Extract the [x, y] coordinate from the center of the cell holding the provided text.  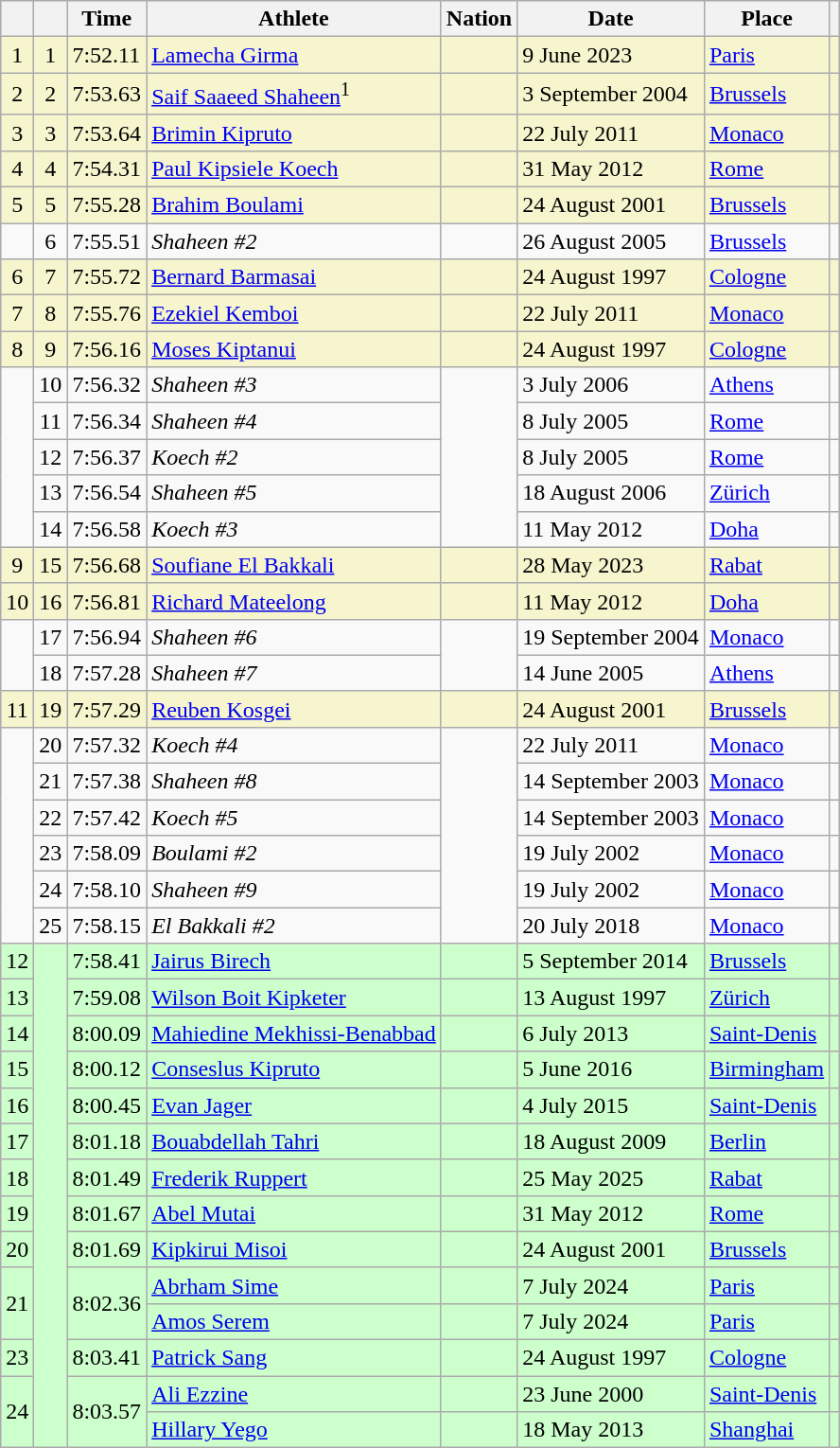
7:57.38 [107, 782]
Mahiedine Mekhissi-Benabbad [294, 1033]
3 September 2004 [611, 95]
14 June 2005 [611, 673]
13 August 1997 [611, 998]
23 June 2000 [611, 1394]
8:02.36 [107, 1303]
Ali Ezzine [294, 1394]
Patrick Sang [294, 1358]
6 July 2013 [611, 1033]
Soufiane El Bakkali [294, 565]
Berlin [766, 1141]
7:52.11 [107, 55]
Koech #2 [294, 457]
7:54.31 [107, 168]
4 July 2015 [611, 1105]
Shaheen #9 [294, 890]
7:58.09 [107, 854]
5 September 2014 [611, 962]
Hillary Yego [294, 1430]
9 June 2023 [611, 55]
Shaheen #4 [294, 421]
Koech #5 [294, 818]
Amos Serem [294, 1321]
7:56.34 [107, 421]
7:56.54 [107, 493]
Kipkirui Misoi [294, 1249]
Reuben Kosgei [294, 709]
Richard Mateelong [294, 601]
Shanghai [766, 1430]
7:56.16 [107, 349]
Date [611, 19]
Evan Jager [294, 1105]
8:01.18 [107, 1141]
7:57.42 [107, 818]
Conseslus Kipruto [294, 1069]
Saif Saaeed Shaheen1 [294, 95]
28 May 2023 [611, 565]
Shaheen #6 [294, 637]
8:00.45 [107, 1105]
7:55.51 [107, 241]
Moses Kiptanui [294, 349]
7:56.58 [107, 529]
7:58.10 [107, 890]
Lamecha Girma [294, 55]
22 [51, 818]
8:00.09 [107, 1033]
Paul Kipsiele Koech [294, 168]
Bouabdellah Tahri [294, 1141]
19 September 2004 [611, 637]
8:01.49 [107, 1177]
7:58.15 [107, 926]
Shaheen #5 [294, 493]
18 May 2013 [611, 1430]
25 [51, 926]
7:57.29 [107, 709]
7:56.37 [107, 457]
Time [107, 19]
Place [766, 19]
Nation [479, 19]
7:53.64 [107, 132]
7:55.28 [107, 205]
Shaheen #8 [294, 782]
3 July 2006 [611, 385]
Athlete [294, 19]
26 August 2005 [611, 241]
Jairus Birech [294, 962]
18 August 2006 [611, 493]
Shaheen #3 [294, 385]
7:56.68 [107, 565]
8:03.57 [107, 1412]
Bernard Barmasai [294, 277]
18 August 2009 [611, 1141]
Wilson Boit Kipketer [294, 998]
Shaheen #2 [294, 241]
Boulami #2 [294, 854]
Ezekiel Kemboi [294, 313]
7:55.76 [107, 313]
7:57.32 [107, 745]
Brahim Boulami [294, 205]
20 July 2018 [611, 926]
Shaheen #7 [294, 673]
Abrham Sime [294, 1285]
Koech #4 [294, 745]
7:56.32 [107, 385]
7:59.08 [107, 998]
Koech #3 [294, 529]
7:57.28 [107, 673]
8:01.69 [107, 1249]
Brimin Kipruto [294, 132]
8:03.41 [107, 1358]
8:00.12 [107, 1069]
7:58.41 [107, 962]
7:56.94 [107, 637]
Abel Mutai [294, 1213]
5 June 2016 [611, 1069]
7:56.81 [107, 601]
7:53.63 [107, 95]
8:01.67 [107, 1213]
El Bakkali #2 [294, 926]
Frederik Ruppert [294, 1177]
7:55.72 [107, 277]
25 May 2025 [611, 1177]
Birmingham [766, 1069]
